Return (x, y) of the center of cell containing provided text 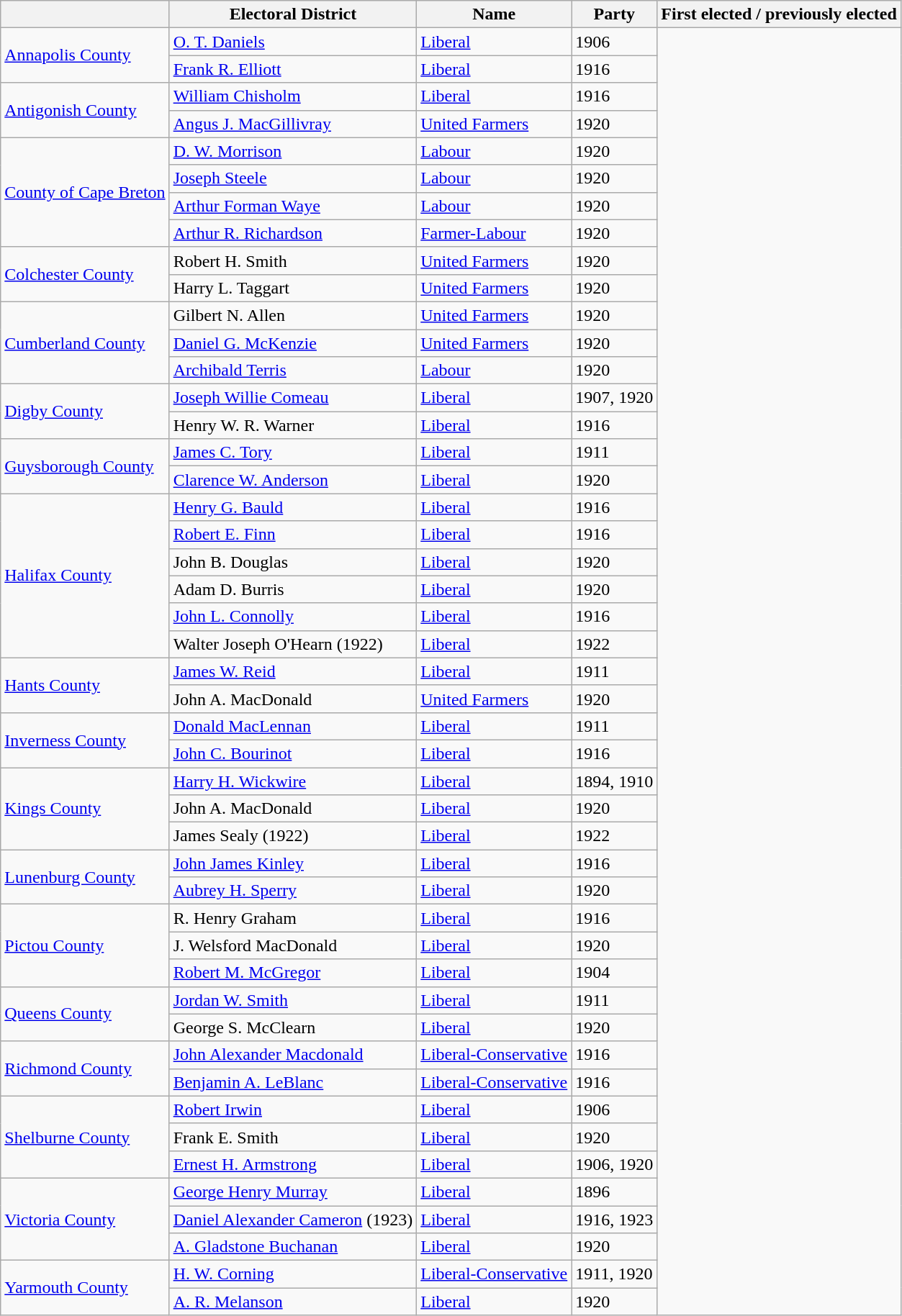
Yarmouth County (85, 1288)
Robert E. Finn (293, 535)
Arthur Forman Waye (293, 206)
Robert Irwin (293, 1109)
George S. McClearn (293, 1027)
Adam D. Burris (293, 589)
Pictou County (85, 945)
Digby County (85, 412)
Cumberland County (85, 342)
Ernest H. Armstrong (293, 1164)
Benjamin A. LeBlanc (293, 1082)
1894, 1910 (615, 781)
Name (494, 14)
Victoria County (85, 1219)
Antigonish County (85, 110)
John James Kinley (293, 863)
Frank R. Elliott (293, 69)
Walter Joseph O'Hearn (1922) (293, 644)
Archibald Terris (293, 371)
Electoral District (293, 14)
Farmer-Labour (494, 233)
First elected / previously elected (779, 14)
John Alexander Macdonald (293, 1055)
R. Henry Graham (293, 918)
Joseph Steele (293, 178)
Robert M. McGregor (293, 973)
George Henry Murray (293, 1192)
Richmond County (85, 1068)
Colchester County (85, 274)
J. Welsford MacDonald (293, 945)
Inverness County (85, 740)
H. W. Corning (293, 1274)
Aubrey H. Sperry (293, 891)
Lunenburg County (85, 877)
Robert H. Smith (293, 260)
Daniel G. McKenzie (293, 343)
Annapolis County (85, 55)
County of Cape Breton (85, 192)
Queens County (85, 1014)
Donald MacLennan (293, 726)
1904 (615, 973)
Kings County (85, 808)
Frank E. Smith (293, 1137)
Clarence W. Anderson (293, 480)
Jordan W. Smith (293, 1000)
John B. Douglas (293, 562)
Harry L. Taggart (293, 288)
D. W. Morrison (293, 151)
A. Gladstone Buchanan (293, 1247)
Harry H. Wickwire (293, 781)
O. T. Daniels (293, 42)
Daniel Alexander Cameron (1923) (293, 1220)
Henry W. R. Warner (293, 425)
Arthur R. Richardson (293, 233)
1907, 1920 (615, 398)
Guysborough County (85, 466)
Joseph Willie Comeau (293, 398)
1916, 1923 (615, 1220)
James W. Reid (293, 671)
Hants County (85, 685)
James Sealy (1922) (293, 836)
1896 (615, 1192)
Shelburne County (85, 1137)
Gilbert N. Allen (293, 315)
Henry G. Bauld (293, 507)
William Chisholm (293, 96)
Halifax County (85, 576)
Angus J. MacGillivray (293, 124)
John C. Bourinot (293, 753)
A. R. Melanson (293, 1302)
John L. Connolly (293, 617)
1911, 1920 (615, 1274)
1906, 1920 (615, 1164)
Party (615, 14)
James C. Tory (293, 453)
